Search for the cell housing the specified text and yield its (X, Y) center coordinate. 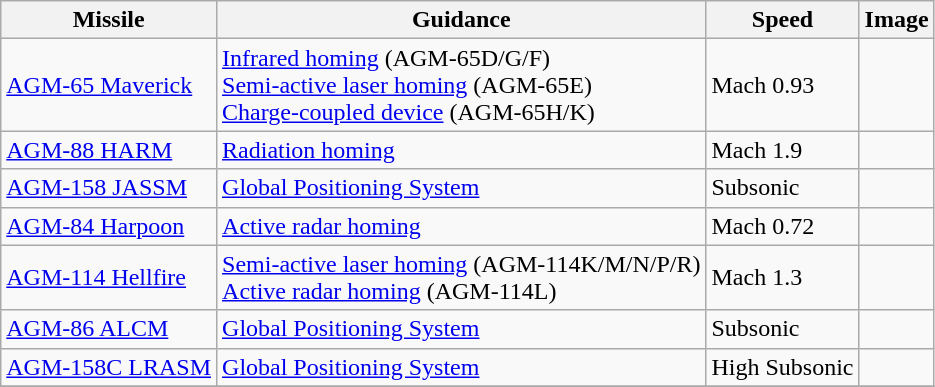
Speed (782, 20)
AGM-158C LRASM (109, 367)
Image (896, 20)
AGM-86 ALCM (109, 329)
Mach 1.3 (782, 278)
Infrared homing (AGM-65D/G/F) Semi-active laser homing (AGM-65E) Charge-coupled device (AGM-65H/K) (462, 85)
AGM-84 Harpoon (109, 226)
Missile (109, 20)
Mach 0.93 (782, 85)
Mach 0.72 (782, 226)
High Subsonic (782, 367)
AGM-114 Hellfire (109, 278)
Mach 1.9 (782, 150)
Guidance (462, 20)
AGM-158 JASSM (109, 188)
Radiation homing (462, 150)
Active radar homing (462, 226)
AGM-88 HARM (109, 150)
AGM-65 Maverick (109, 85)
Semi-active laser homing (AGM-114K/M/N/P/R) Active radar homing (AGM-114L) (462, 278)
